Return (X, Y) of the center of cell containing provided text 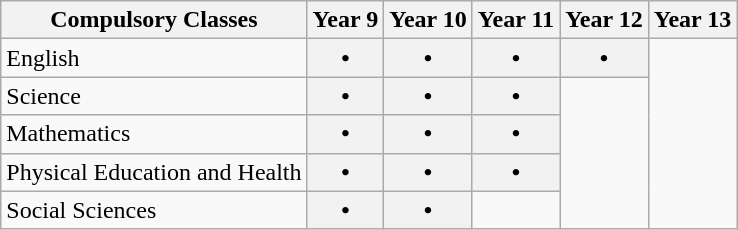
Year 9 (346, 20)
Social Sciences (154, 210)
Science (154, 96)
Year 13 (692, 20)
Year 10 (428, 20)
English (154, 58)
Mathematics (154, 134)
Compulsory Classes (154, 20)
Year 11 (516, 20)
Physical Education and Health (154, 172)
Year 12 (604, 20)
